Search for the cell housing the specified text and yield its [x, y] center coordinate. 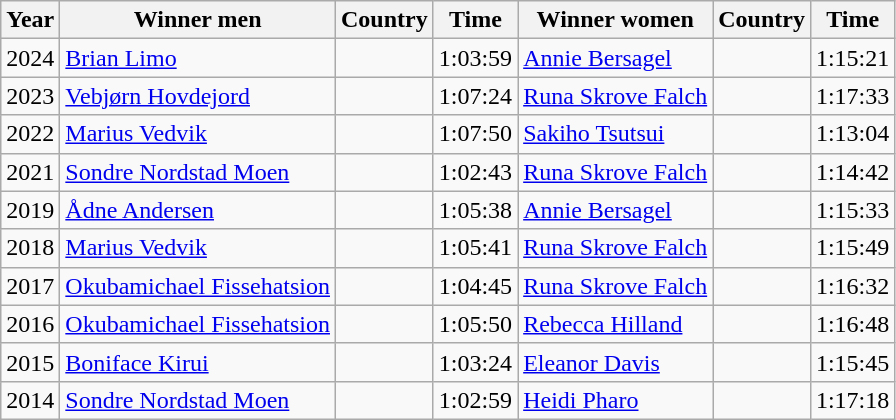
1:16:32 [852, 286]
2015 [30, 362]
Vebjørn Hovdejord [198, 96]
Brian Limo [198, 58]
Year [30, 20]
2014 [30, 400]
2022 [30, 134]
1:05:38 [475, 210]
Heidi Pharo [616, 400]
1:02:59 [475, 400]
2021 [30, 172]
1:02:43 [475, 172]
1:03:24 [475, 362]
1:15:45 [852, 362]
Boniface Kirui [198, 362]
2023 [30, 96]
Sakiho Tsutsui [616, 134]
Rebecca Hilland [616, 324]
2024 [30, 58]
1:17:18 [852, 400]
1:04:45 [475, 286]
1:15:33 [852, 210]
1:14:42 [852, 172]
2017 [30, 286]
1:03:59 [475, 58]
Eleanor Davis [616, 362]
1:05:41 [475, 248]
Winner women [616, 20]
2018 [30, 248]
2019 [30, 210]
1:05:50 [475, 324]
1:17:33 [852, 96]
1:15:49 [852, 248]
2016 [30, 324]
Ådne Andersen [198, 210]
1:16:48 [852, 324]
1:13:04 [852, 134]
1:07:50 [475, 134]
Winner men [198, 20]
1:15:21 [852, 58]
1:07:24 [475, 96]
